From the cell containing the given text, extract its center point as (x, y) coordinate. 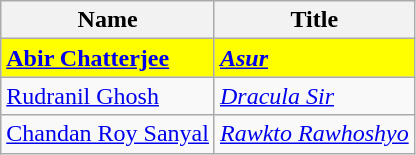
Rudranil Ghosh (108, 96)
Asur (314, 58)
Chandan Roy Sanyal (108, 134)
Rawkto Rawhoshyo (314, 134)
Name (108, 20)
Title (314, 20)
Dracula Sir (314, 96)
Abir Chatterjee (108, 58)
